From the cell containing the given text, extract its center point as (X, Y) coordinate. 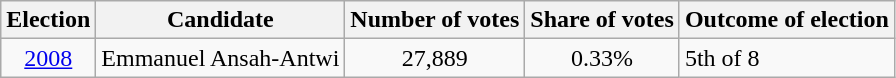
Election (48, 20)
5th of 8 (786, 58)
2008 (48, 58)
Share of votes (602, 20)
27,889 (435, 58)
Number of votes (435, 20)
Emmanuel Ansah-Antwi (220, 58)
0.33% (602, 58)
Outcome of election (786, 20)
Candidate (220, 20)
